Search for the cell housing the specified text and yield its (x, y) center coordinate. 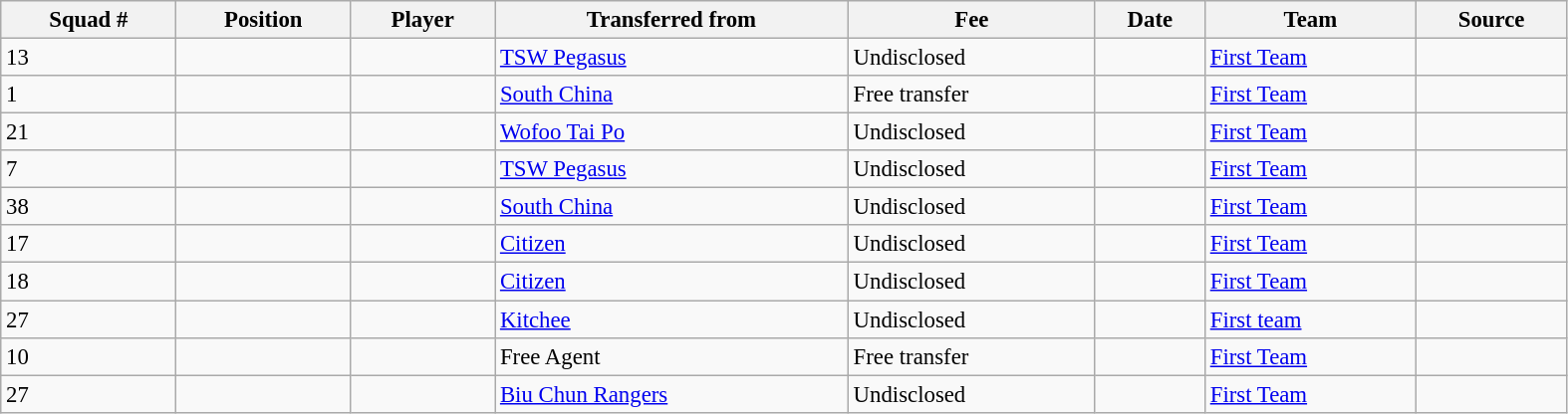
Team (1310, 20)
21 (89, 132)
Kitchee (671, 319)
38 (89, 207)
Source (1491, 20)
1 (89, 95)
13 (89, 58)
17 (89, 244)
Fee (971, 20)
First team (1310, 319)
10 (89, 356)
7 (89, 169)
Player (422, 20)
Transferred from (671, 20)
18 (89, 282)
Position (263, 20)
Wofoo Tai Po (671, 132)
Date (1150, 20)
Free Agent (671, 356)
Biu Chun Rangers (671, 394)
Squad # (89, 20)
